From the cell containing the given text, extract its center point as [x, y] coordinate. 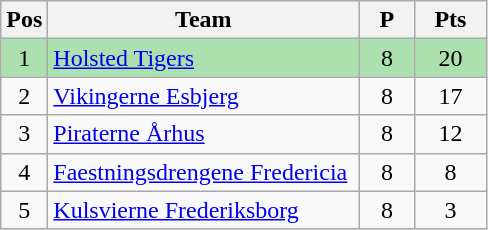
1 [24, 58]
Vikingerne Esbjerg [204, 96]
Kulsvierne Frederiksborg [204, 210]
Holsted Tigers [204, 58]
Pos [24, 20]
Pts [450, 20]
Team [204, 20]
12 [450, 134]
20 [450, 58]
P [387, 20]
5 [24, 210]
2 [24, 96]
4 [24, 172]
17 [450, 96]
Faestningsdrengene Fredericia [204, 172]
Piraterne Århus [204, 134]
